Capture the cell that displays the provided text and extract its [x, y] central coordinate. 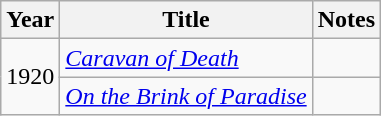
Notes [346, 20]
On the Brink of Paradise [186, 96]
1920 [30, 77]
Caravan of Death [186, 58]
Title [186, 20]
Year [30, 20]
